From the cell containing the given text, extract its center point as (x, y) coordinate. 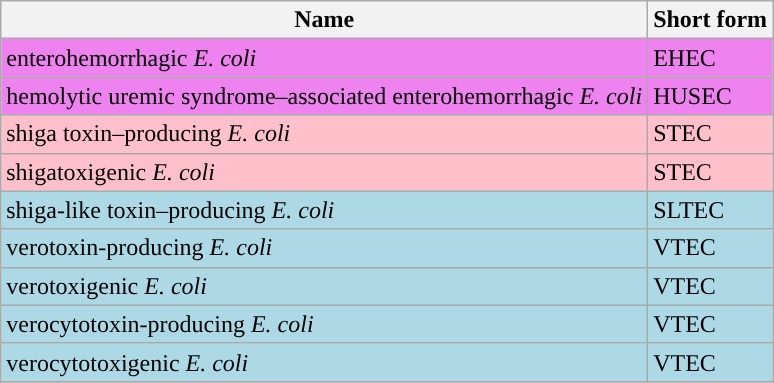
verotoxin-producing E. coli (324, 248)
Short form (710, 20)
hemolytic uremic syndrome–associated enterohemorrhagic E. coli (324, 96)
enterohemorrhagic E. coli (324, 58)
verocytotoxigenic E. coli (324, 362)
EHEC (710, 58)
verotoxigenic E. coli (324, 286)
shiga-like toxin–producing E. coli (324, 210)
HUSEC (710, 96)
verocytotoxin-producing E. coli (324, 324)
shiga toxin–producing E. coli (324, 134)
shigatoxigenic E. coli (324, 172)
SLTEC (710, 210)
Name (324, 20)
